Detect which cell encompasses the target text, then output its (x, y) center coordinate. 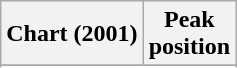
Peakposition (189, 34)
Chart (2001) (72, 34)
